Output the (X, Y) coordinate of the center of the cell containing the given text.  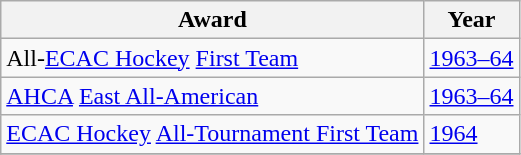
1964 (472, 134)
ECAC Hockey All-Tournament First Team (212, 134)
Award (212, 20)
All-ECAC Hockey First Team (212, 58)
Year (472, 20)
AHCA East All-American (212, 96)
